Scan for the cell matching the given text and deliver its [X, Y] coordinate at center. 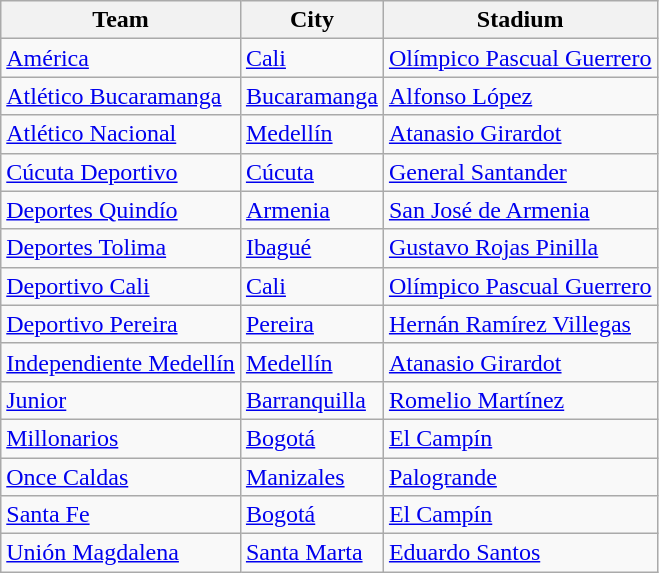
Eduardo Santos [520, 553]
Deportes Tolima [121, 248]
Deportes Quindío [121, 210]
Deportivo Cali [121, 286]
Stadium [520, 20]
Romelio Martínez [520, 400]
Palogrande [520, 477]
San José de Armenia [520, 210]
América [121, 58]
Cúcuta Deportivo [121, 172]
Team [121, 20]
Bucaramanga [312, 96]
Millonarios [121, 438]
Independiente Medellín [121, 362]
Atlético Bucaramanga [121, 96]
Santa Fe [121, 515]
Atlético Nacional [121, 134]
City [312, 20]
Junior [121, 400]
Hernán Ramírez Villegas [520, 324]
Santa Marta [312, 553]
Cúcuta [312, 172]
Once Caldas [121, 477]
Manizales [312, 477]
Pereira [312, 324]
Ibagué [312, 248]
Gustavo Rojas Pinilla [520, 248]
Deportivo Pereira [121, 324]
General Santander [520, 172]
Barranquilla [312, 400]
Armenia [312, 210]
Alfonso López [520, 96]
Unión Magdalena [121, 553]
